Identify which cell holds the provided text, then report its [X, Y] central coordinate. 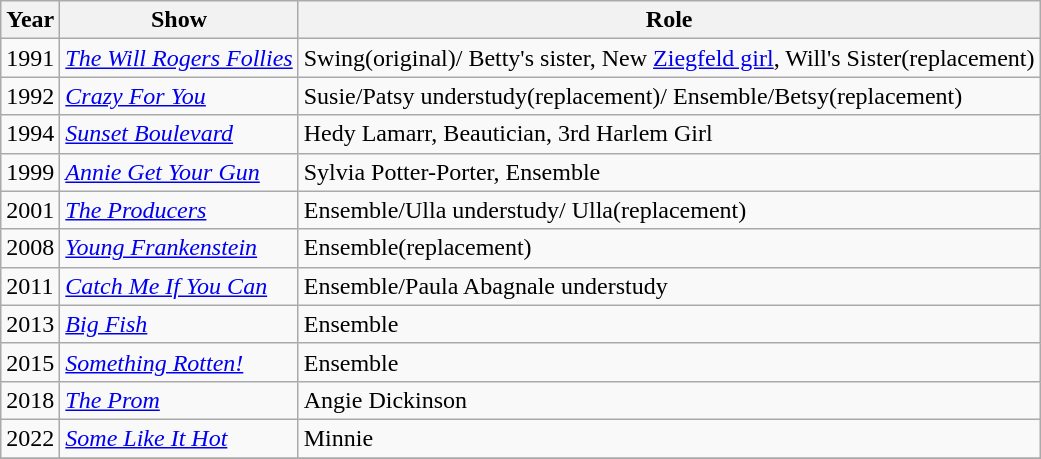
2008 [30, 248]
The Will Rogers Follies [179, 58]
Sylvia Potter-Porter, Ensemble [669, 172]
1994 [30, 134]
2018 [30, 400]
1992 [30, 96]
Hedy Lamarr, Beautician, 3rd Harlem Girl [669, 134]
Ensemble(replacement) [669, 248]
Sunset Boulevard [179, 134]
Ensemble/Ulla understudy/ Ulla(replacement) [669, 210]
Swing(original)/ Betty's sister, New Ziegfeld girl, Will's Sister(replacement) [669, 58]
Something Rotten! [179, 362]
Crazy For You [179, 96]
The Prom [179, 400]
The Producers [179, 210]
Minnie [669, 438]
Angie Dickinson [669, 400]
2013 [30, 324]
2011 [30, 286]
Catch Me If You Can [179, 286]
2001 [30, 210]
1999 [30, 172]
Young Frankenstein [179, 248]
Role [669, 20]
Big Fish [179, 324]
Show [179, 20]
2022 [30, 438]
Annie Get Your Gun [179, 172]
Susie/Patsy understudy(replacement)/ Ensemble/Betsy(replacement) [669, 96]
2015 [30, 362]
Ensemble/Paula Abagnale understudy [669, 286]
Some Like It Hot [179, 438]
1991 [30, 58]
Year [30, 20]
